Identify which cell holds the provided text, then report its (X, Y) central coordinate. 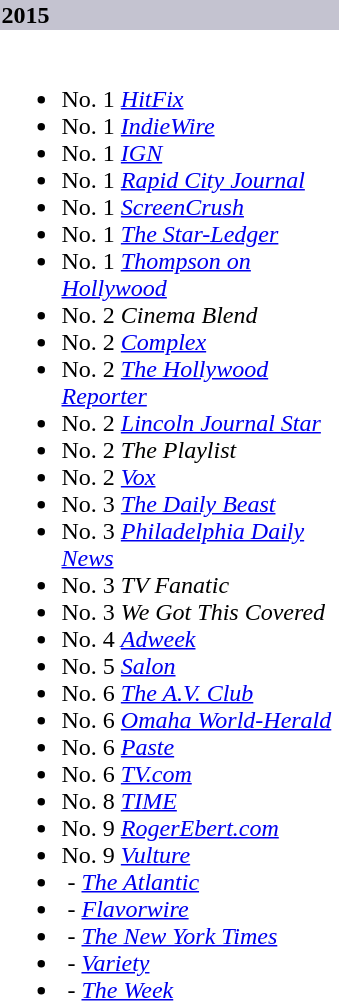
2015 (170, 15)
